Detect which cell encompasses the target text, then output its [x, y] center coordinate. 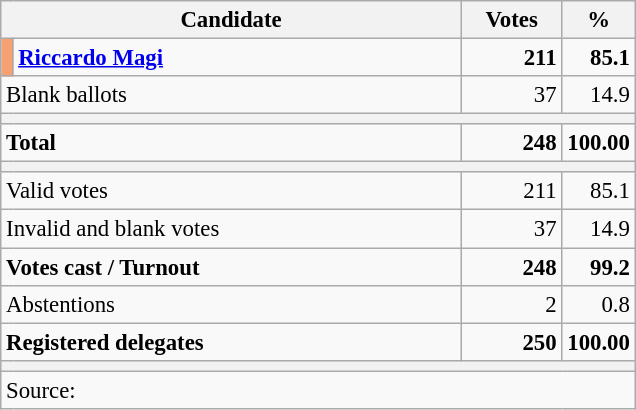
Valid votes [232, 191]
Invalid and blank votes [232, 229]
0.8 [598, 304]
2 [512, 304]
Registered delegates [232, 342]
Source: [318, 390]
Riccardo Magi [237, 58]
% [598, 20]
Abstentions [232, 304]
99.2 [598, 267]
Votes cast / Turnout [232, 267]
Blank ballots [232, 95]
Candidate [232, 20]
Votes [512, 20]
250 [512, 342]
Total [232, 143]
